Capture the cell that displays the provided text and extract its [x, y] central coordinate. 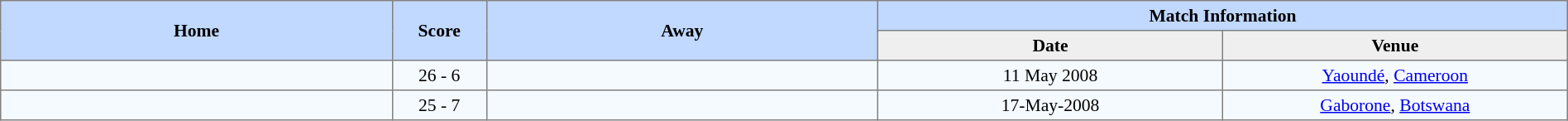
Venue [1394, 46]
11 May 2008 [1050, 75]
Match Information [1223, 16]
Away [682, 31]
Yaoundé, Cameroon [1394, 75]
17-May-2008 [1050, 105]
Home [197, 31]
Gaborone, Botswana [1394, 105]
Date [1050, 46]
Score [439, 31]
26 - 6 [439, 75]
25 - 7 [439, 105]
